Detect which cell encompasses the target text, then output its [X, Y] center coordinate. 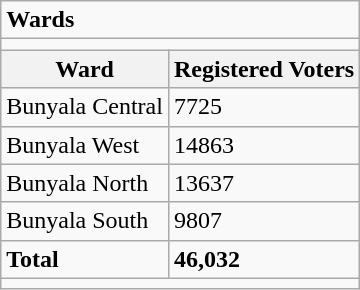
Ward [85, 69]
Bunyala Central [85, 107]
14863 [264, 145]
9807 [264, 221]
Registered Voters [264, 69]
Total [85, 259]
46,032 [264, 259]
Bunyala North [85, 183]
Bunyala West [85, 145]
7725 [264, 107]
13637 [264, 183]
Bunyala South [85, 221]
Wards [180, 20]
